Scan for the cell matching the given text and deliver its [x, y] coordinate at center. 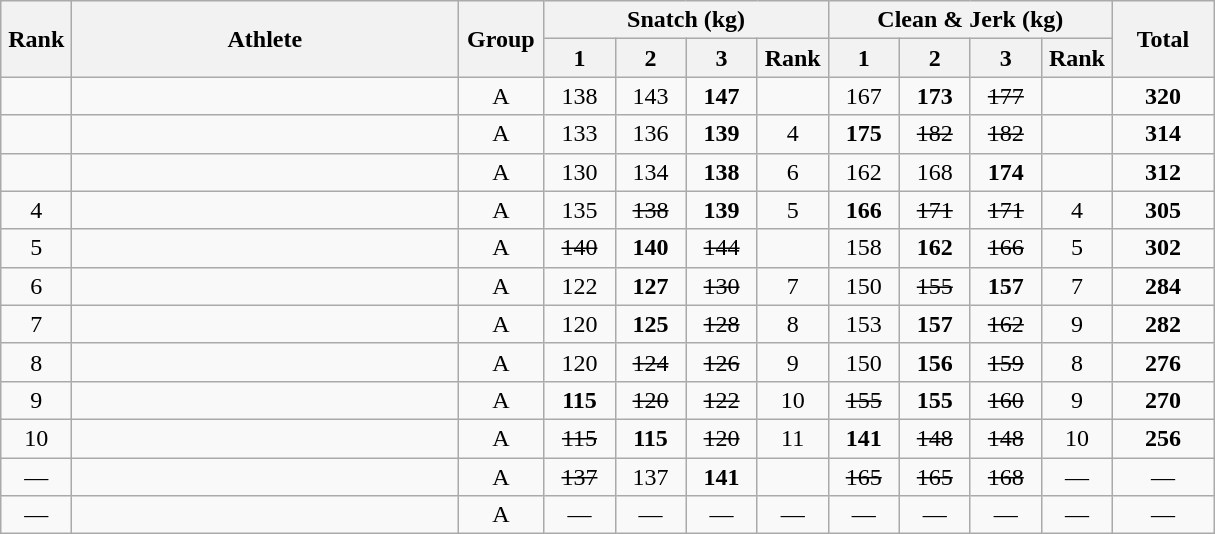
153 [864, 324]
143 [650, 96]
312 [1162, 172]
276 [1162, 362]
144 [722, 248]
156 [934, 362]
256 [1162, 438]
134 [650, 172]
Total [1162, 39]
174 [1006, 172]
175 [864, 134]
Group [501, 39]
270 [1162, 400]
Athlete [265, 39]
124 [650, 362]
167 [864, 96]
Snatch (kg) [686, 20]
126 [722, 362]
173 [934, 96]
128 [722, 324]
320 [1162, 96]
158 [864, 248]
11 [792, 438]
305 [1162, 210]
133 [580, 134]
135 [580, 210]
314 [1162, 134]
177 [1006, 96]
Clean & Jerk (kg) [970, 20]
147 [722, 96]
159 [1006, 362]
136 [650, 134]
282 [1162, 324]
160 [1006, 400]
125 [650, 324]
302 [1162, 248]
127 [650, 286]
284 [1162, 286]
